Find where the given text appears and provide that cell's center as (X, Y) coordinate. 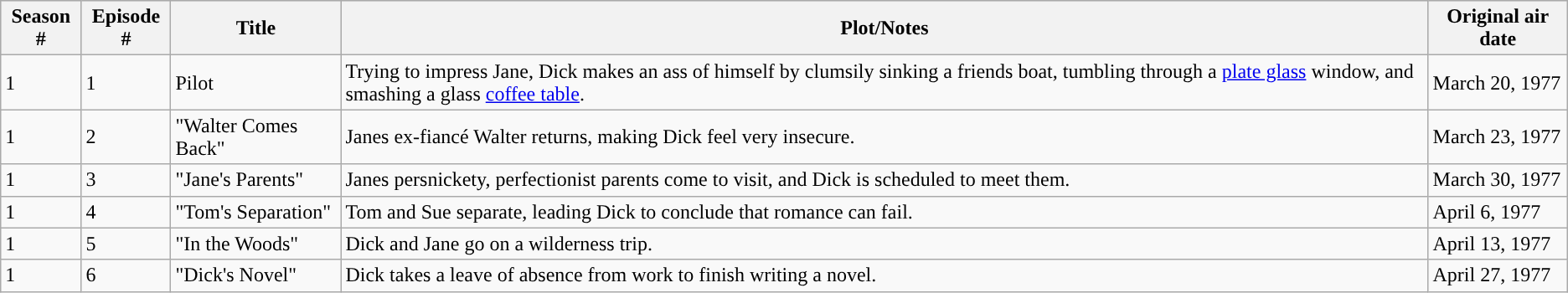
2 (126, 137)
Season # (41, 28)
6 (126, 275)
5 (126, 244)
March 20, 1977 (1498, 82)
March 30, 1977 (1498, 180)
Dick takes a leave of absence from work to finish writing a novel. (885, 275)
"Dick's Novel" (256, 275)
Janes ex-fiancé Walter returns, making Dick feel very insecure. (885, 137)
Title (256, 28)
3 (126, 180)
March 23, 1977 (1498, 137)
Tom and Sue separate, leading Dick to conclude that romance can fail. (885, 212)
"Walter Comes Back" (256, 137)
Pilot (256, 82)
April 6, 1977 (1498, 212)
Dick and Jane go on a wilderness trip. (885, 244)
Original air date (1498, 28)
"Jane's Parents" (256, 180)
Janes persnickety, perfectionist parents come to visit, and Dick is scheduled to meet them. (885, 180)
4 (126, 212)
Plot/Notes (885, 28)
"Tom's Separation" (256, 212)
April 13, 1977 (1498, 244)
"In the Woods" (256, 244)
Episode # (126, 28)
April 27, 1977 (1498, 275)
